Output the (X, Y) coordinate of the center of the cell containing the given text.  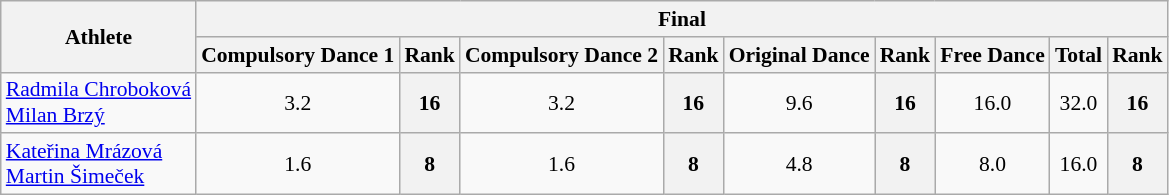
8.0 (992, 164)
Kateřina MrázováMartin Šimeček (98, 164)
9.6 (800, 102)
Free Dance (992, 55)
Original Dance (800, 55)
Total (1078, 55)
4.8 (800, 164)
Compulsory Dance 1 (298, 55)
Final (682, 19)
Athlete (98, 36)
32.0 (1078, 102)
Radmila ChrobokováMilan Brzý (98, 102)
Compulsory Dance 2 (562, 55)
